Capture the cell that displays the provided text and extract its [X, Y] central coordinate. 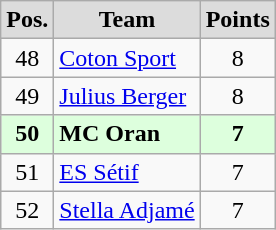
Points [238, 20]
MC Oran [127, 134]
Stella Adjamé [127, 210]
ES Sétif [127, 172]
49 [28, 96]
Coton Sport [127, 58]
Pos. [28, 20]
Julius Berger [127, 96]
52 [28, 210]
50 [28, 134]
Team [127, 20]
51 [28, 172]
48 [28, 58]
